Locate the cell with the specified text and output its [X, Y] center coordinate. 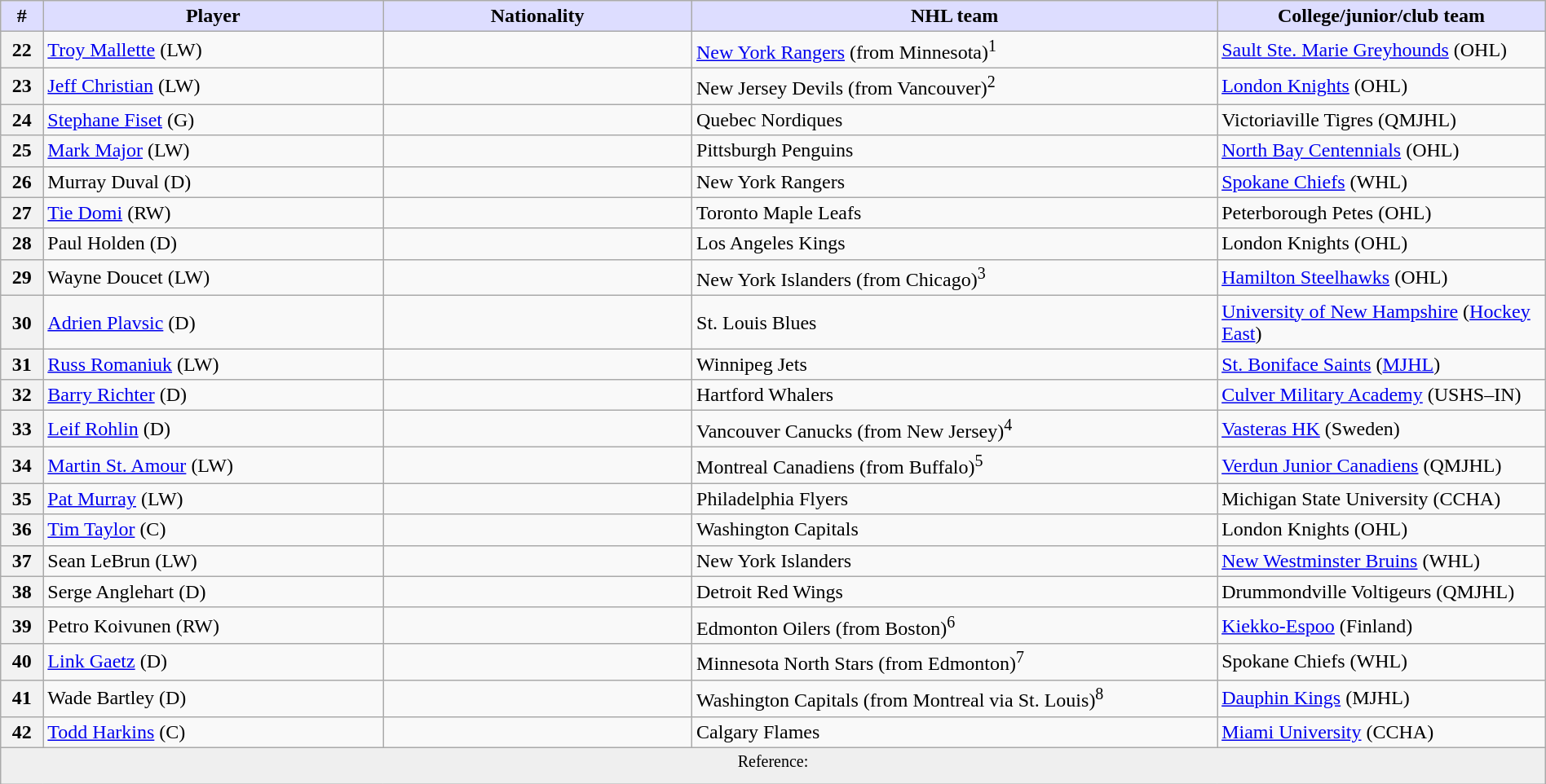
Tie Domi (RW) [214, 213]
Calgary Flames [955, 732]
Stephane Fiset (G) [214, 120]
39 [22, 626]
Troy Mallette (LW) [214, 51]
Los Angeles Kings [955, 244]
Edmonton Oilers (from Boston)6 [955, 626]
24 [22, 120]
Nationality [538, 16]
Culver Military Academy (USHS–IN) [1381, 395]
Sean LeBrun (LW) [214, 561]
Paul Holden (D) [214, 244]
Vancouver Canucks (from New Jersey)4 [955, 429]
Jeff Christian (LW) [214, 86]
27 [22, 213]
University of New Hampshire (Hockey East) [1381, 323]
42 [22, 732]
34 [22, 466]
Russ Romaniuk (LW) [214, 364]
Martin St. Amour (LW) [214, 466]
Washington Capitals [955, 530]
St. Louis Blues [955, 323]
23 [22, 86]
Washington Capitals (from Montreal via St. Louis)8 [955, 698]
Toronto Maple Leafs [955, 213]
Victoriaville Tigres (QMJHL) [1381, 120]
Minnesota North Stars (from Edmonton)7 [955, 662]
Miami University (CCHA) [1381, 732]
Pat Murray (LW) [214, 499]
25 [22, 151]
Hartford Whalers [955, 395]
Peterborough Petes (OHL) [1381, 213]
Hamilton Steelhawks (OHL) [1381, 277]
29 [22, 277]
Wade Bartley (D) [214, 698]
Quebec Nordiques [955, 120]
35 [22, 499]
Player [214, 16]
Tim Taylor (C) [214, 530]
Michigan State University (CCHA) [1381, 499]
Serge Anglehart (D) [214, 592]
26 [22, 182]
31 [22, 364]
New York Rangers (from Minnesota)1 [955, 51]
New Westminster Bruins (WHL) [1381, 561]
22 [22, 51]
Drummondville Voltigeurs (QMJHL) [1381, 592]
Detroit Red Wings [955, 592]
Winnipeg Jets [955, 364]
New York Rangers [955, 182]
# [22, 16]
40 [22, 662]
Sault Ste. Marie Greyhounds (OHL) [1381, 51]
Reference: [773, 766]
30 [22, 323]
32 [22, 395]
36 [22, 530]
Kiekko-Espoo (Finland) [1381, 626]
Adrien Plavsic (D) [214, 323]
Verdun Junior Canadiens (QMJHL) [1381, 466]
Link Gaetz (D) [214, 662]
Pittsburgh Penguins [955, 151]
College/junior/club team [1381, 16]
New York Islanders [955, 561]
Leif Rohlin (D) [214, 429]
Barry Richter (D) [214, 395]
Philadelphia Flyers [955, 499]
Dauphin Kings (MJHL) [1381, 698]
Wayne Doucet (LW) [214, 277]
33 [22, 429]
28 [22, 244]
NHL team [955, 16]
41 [22, 698]
Mark Major (LW) [214, 151]
New York Islanders (from Chicago)3 [955, 277]
St. Boniface Saints (MJHL) [1381, 364]
Murray Duval (D) [214, 182]
38 [22, 592]
North Bay Centennials (OHL) [1381, 151]
Petro Koivunen (RW) [214, 626]
37 [22, 561]
Montreal Canadiens (from Buffalo)5 [955, 466]
New Jersey Devils (from Vancouver)2 [955, 86]
Vasteras HK (Sweden) [1381, 429]
Todd Harkins (C) [214, 732]
